Search for the cell housing the specified text and yield its [x, y] center coordinate. 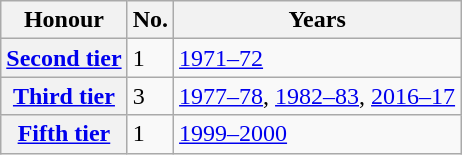
No. [150, 20]
1999–2000 [318, 134]
Fifth tier [64, 134]
Second tier [64, 58]
Years [318, 20]
Third tier [64, 96]
1977–78, 1982–83, 2016–17 [318, 96]
Honour [64, 20]
3 [150, 96]
1971–72 [318, 58]
